Provide the (x, y) coordinate of the cell's center where the given text is located.  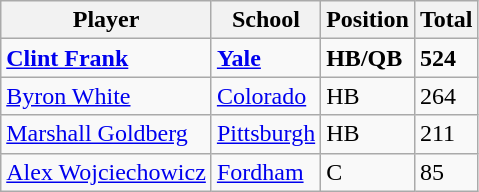
Total (446, 20)
Marshall Goldberg (106, 134)
Colorado (266, 96)
Alex Wojciechowicz (106, 172)
Byron White (106, 96)
School (266, 20)
Clint Frank (106, 58)
HB/QB (368, 58)
Pittsburgh (266, 134)
264 (446, 96)
524 (446, 58)
Player (106, 20)
Fordham (266, 172)
211 (446, 134)
85 (446, 172)
Position (368, 20)
Yale (266, 58)
C (368, 172)
